Determine the (X, Y) coordinate at the center of the cell enclosing the given text.  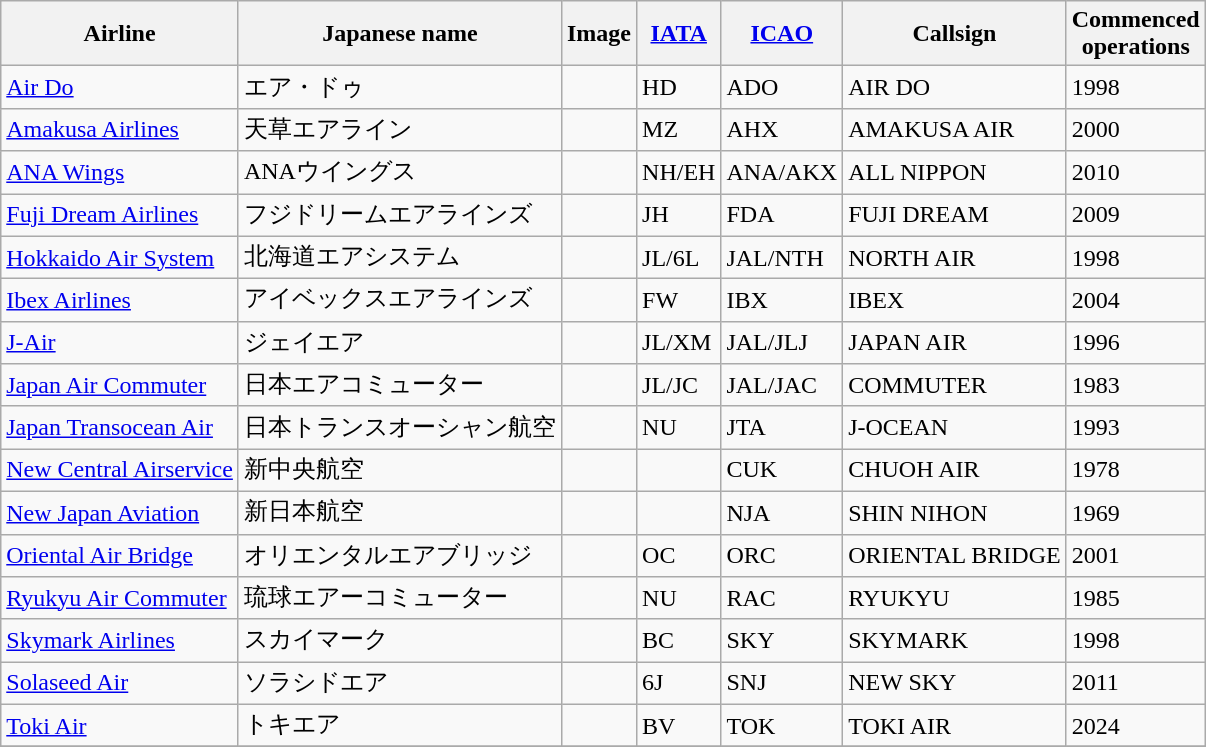
HD (679, 88)
SKYMARK (955, 640)
フジドリームエアラインズ (400, 216)
トキエア (400, 726)
2000 (1136, 130)
IBX (782, 300)
JAL/JAC (782, 386)
Solaseed Air (120, 684)
RYUKYU (955, 598)
ジェイエア (400, 342)
MZ (679, 130)
ソラシドエア (400, 684)
ORIENTAL BRIDGE (955, 556)
JL/6L (679, 258)
FUJI DREAM (955, 216)
SHIN NIHON (955, 512)
COMMUTER (955, 386)
日本エアコミューター (400, 386)
新日本航空 (400, 512)
J-OCEAN (955, 428)
CHUOH AIR (955, 470)
天草エアライン (400, 130)
新中央航空 (400, 470)
2004 (1136, 300)
1969 (1136, 512)
2024 (1136, 726)
Ibex Airlines (120, 300)
Commencedoperations (1136, 34)
ANA/AKX (782, 172)
SNJ (782, 684)
BV (679, 726)
JTA (782, 428)
NJA (782, 512)
Fuji Dream Airlines (120, 216)
IATA (679, 34)
Air Do (120, 88)
JAL/NTH (782, 258)
New Japan Aviation (120, 512)
JAL/JLJ (782, 342)
OC (679, 556)
Ryukyu Air Commuter (120, 598)
2001 (1136, 556)
TOK (782, 726)
1993 (1136, 428)
ORC (782, 556)
ANAウイングス (400, 172)
NORTH AIR (955, 258)
日本トランスオーシャン航空 (400, 428)
2009 (1136, 216)
SKY (782, 640)
オリエンタルエアブリッジ (400, 556)
1983 (1136, 386)
Japan Transocean Air (120, 428)
JAPAN AIR (955, 342)
CUK (782, 470)
Hokkaido Air System (120, 258)
1978 (1136, 470)
BC (679, 640)
JL/JC (679, 386)
IBEX (955, 300)
ADO (782, 88)
AMAKUSA AIR (955, 130)
1996 (1136, 342)
1985 (1136, 598)
2010 (1136, 172)
Image (598, 34)
エア・ドゥ (400, 88)
FW (679, 300)
RAC (782, 598)
New Central Airservice (120, 470)
Japan Air Commuter (120, 386)
FDA (782, 216)
ICAO (782, 34)
ALL NIPPON (955, 172)
AIR DO (955, 88)
J-Air (120, 342)
Japanese name (400, 34)
AHX (782, 130)
Callsign (955, 34)
スカイマーク (400, 640)
NEW SKY (955, 684)
Oriental Air Bridge (120, 556)
Toki Air (120, 726)
2011 (1136, 684)
ANA Wings (120, 172)
琉球エアーコミューター (400, 598)
6J (679, 684)
Airline (120, 34)
TOKI AIR (955, 726)
JH (679, 216)
JL/XM (679, 342)
NH/EH (679, 172)
北海道エアシステム (400, 258)
Skymark Airlines (120, 640)
Amakusa Airlines (120, 130)
アイベックスエアラインズ (400, 300)
